Locate the cell with the specified text and output its [X, Y] center coordinate. 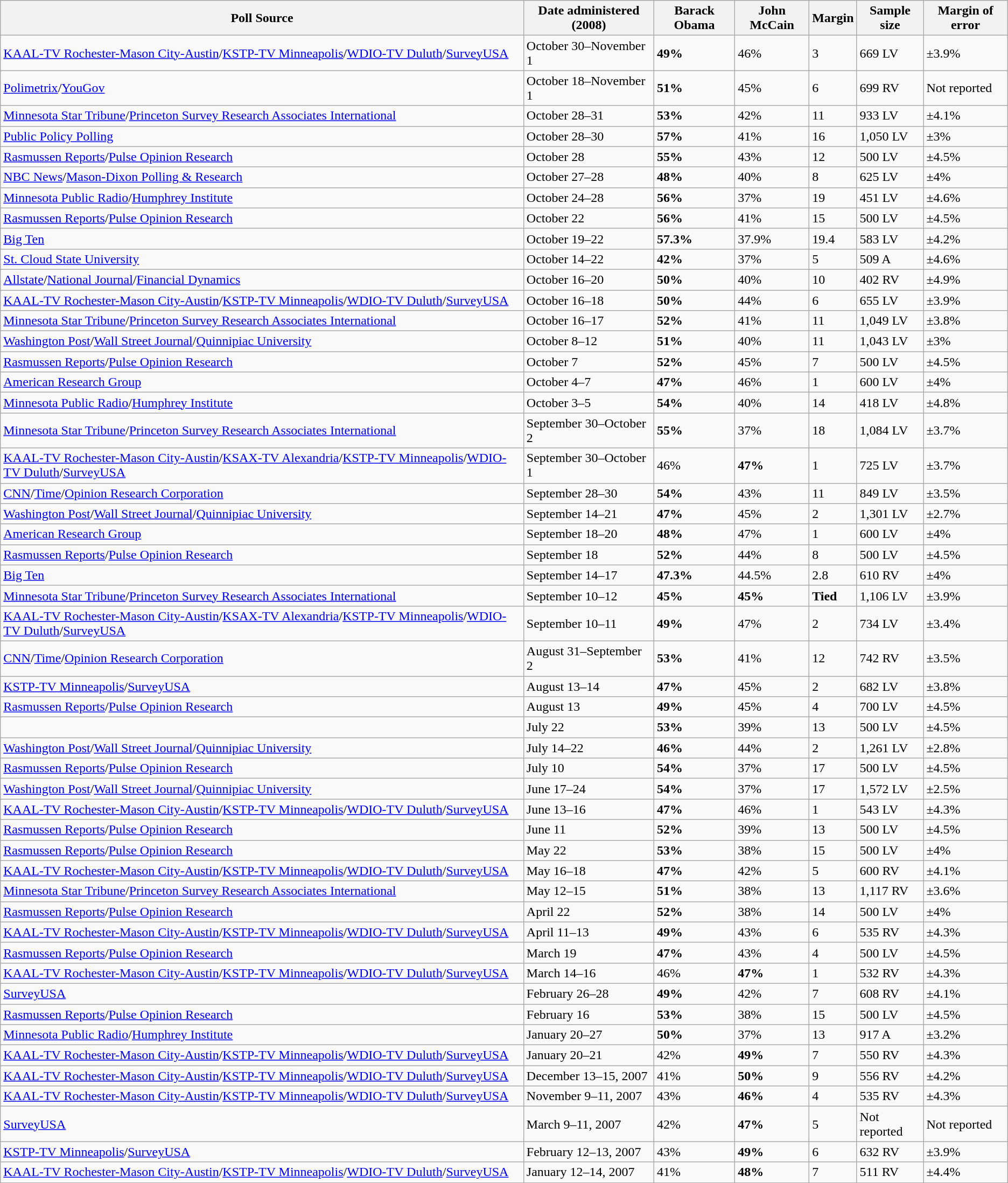
May 16–18 [589, 871]
16 [833, 136]
August 31–September 2 [589, 658]
682 LV [890, 687]
August 13 [589, 707]
February 16 [589, 1014]
October 28–31 [589, 116]
742 RV [890, 658]
October 22 [589, 218]
Margin of error [965, 18]
January 20–21 [589, 1055]
September 10–11 [589, 624]
57.3% [695, 239]
St. Cloud State University [262, 259]
March 14–16 [589, 973]
February 26–28 [589, 993]
±2.5% [965, 789]
September 10–12 [589, 596]
October 28–30 [589, 136]
September 14–17 [589, 575]
March 19 [589, 953]
418 LV [890, 403]
January 20–27 [589, 1035]
±3.2% [965, 1035]
±4.9% [965, 279]
June 13–16 [589, 809]
1,261 LV [890, 748]
October 30–November 1 [589, 53]
October 7 [589, 362]
September 30–October 1 [589, 465]
July 22 [589, 727]
1,117 RV [890, 891]
583 LV [890, 239]
April 11–13 [589, 932]
±4.8% [965, 403]
April 22 [589, 912]
Margin [833, 18]
NBC News/Mason-Dixon Polling & Research [262, 177]
±2.7% [965, 514]
610 RV [890, 575]
Polimetrix/YouGov [262, 88]
556 RV [890, 1076]
October 24–28 [589, 198]
±3.4% [965, 624]
October 28 [589, 157]
933 LV [890, 116]
19.4 [833, 239]
608 RV [890, 993]
September 14–21 [589, 514]
October 4–7 [589, 382]
700 LV [890, 707]
1,572 LV [890, 789]
February 12–13, 2007 [589, 1152]
543 LV [890, 809]
September 28–30 [589, 493]
451 LV [890, 198]
July 14–22 [589, 748]
1,084 LV [890, 431]
Poll Source [262, 18]
509 A [890, 259]
August 13–14 [589, 687]
532 RV [890, 973]
1,043 LV [890, 341]
October 16–20 [589, 279]
June 11 [589, 830]
3 [833, 53]
May 22 [589, 850]
July 10 [589, 768]
Sample size [890, 18]
John McCain [772, 18]
1,301 LV [890, 514]
Barack Obama [695, 18]
19 [833, 198]
699 RV [890, 88]
917 A [890, 1035]
Public Policy Polling [262, 136]
1,106 LV [890, 596]
October 16–17 [589, 321]
Allstate/National Journal/Financial Dynamics [262, 279]
October 27–28 [589, 177]
December 13–15, 2007 [589, 1076]
October 14–22 [589, 259]
57% [695, 136]
600 RV [890, 871]
±4.4% [965, 1172]
October 18–November 1 [589, 88]
402 RV [890, 279]
10 [833, 279]
1,050 LV [890, 136]
±3.6% [965, 891]
October 16–18 [589, 300]
May 12–15 [589, 891]
March 9–11, 2007 [589, 1124]
725 LV [890, 465]
September 18–20 [589, 534]
October 3–5 [589, 403]
550 RV [890, 1055]
44.5% [772, 575]
Date administered (2008) [589, 18]
September 30–October 2 [589, 431]
849 LV [890, 493]
±2.8% [965, 748]
632 RV [890, 1152]
1,049 LV [890, 321]
October 19–22 [589, 239]
669 LV [890, 53]
734 LV [890, 624]
37.9% [772, 239]
June 17–24 [589, 789]
October 8–12 [589, 341]
2.8 [833, 575]
Tied [833, 596]
November 9–11, 2007 [589, 1096]
47.3% [695, 575]
January 12–14, 2007 [589, 1172]
511 RV [890, 1172]
9 [833, 1076]
655 LV [890, 300]
18 [833, 431]
625 LV [890, 177]
September 18 [589, 555]
